Determine the [x, y] coordinate at the center of the cell enclosing the given text.  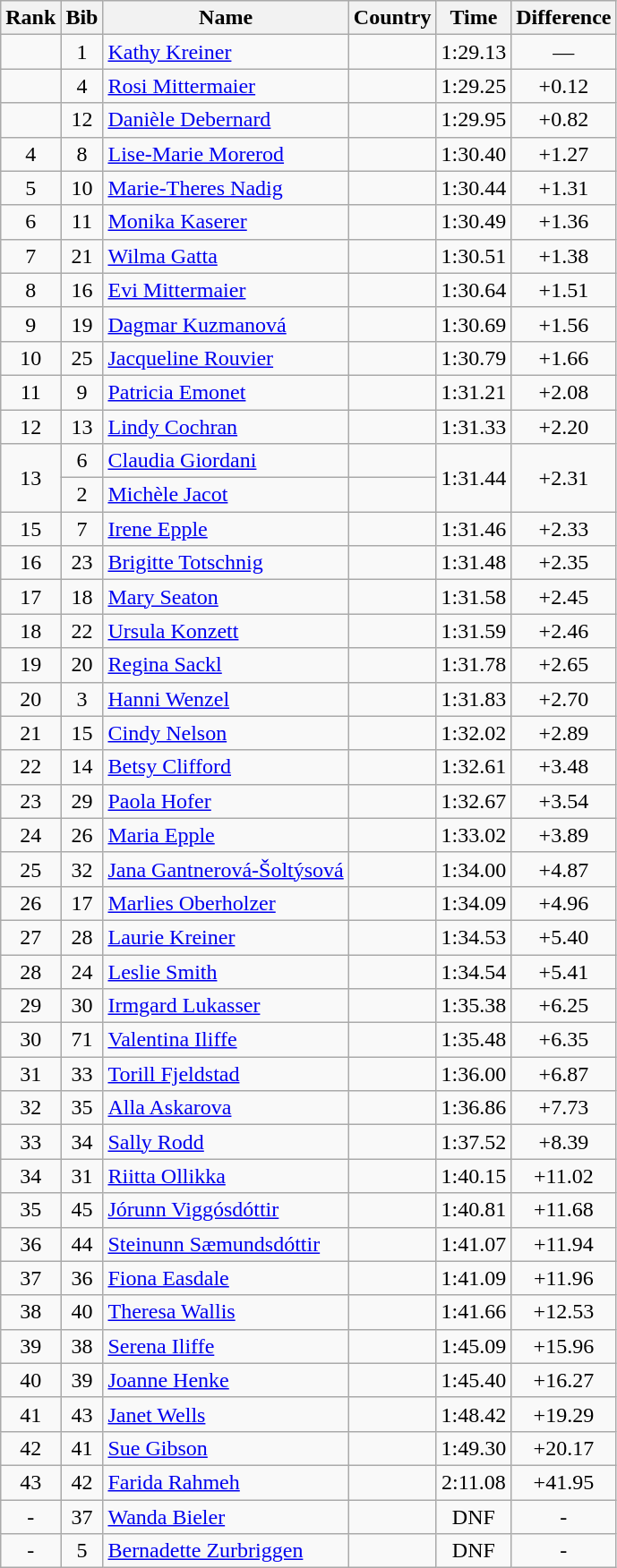
Danièle Debernard [226, 120]
+11.94 [564, 1244]
Dagmar Kuzmanová [226, 324]
1:30.51 [474, 256]
1:29.13 [474, 52]
+5.41 [564, 971]
Country [392, 18]
Wilma Gatta [226, 256]
1:29.95 [474, 120]
1:32.61 [474, 767]
2 [82, 495]
+1.56 [564, 324]
Maria Epple [226, 835]
Ursula Konzett [226, 631]
Jórunn Viggósdóttir [226, 1210]
Bib [82, 18]
+2.20 [564, 427]
Marlies Oberholzer [226, 903]
+2.33 [564, 529]
+2.31 [564, 478]
+4.87 [564, 869]
Steinunn Sæmundsdóttir [226, 1244]
1:31.83 [474, 699]
1:30.79 [474, 358]
1:34.09 [474, 903]
Lindy Cochran [226, 427]
Michèle Jacot [226, 495]
+15.96 [564, 1346]
+11.02 [564, 1176]
+2.89 [564, 733]
Serena Iliffe [226, 1346]
+1.36 [564, 222]
Joanne Henke [226, 1380]
+7.73 [564, 1108]
Sally Rodd [226, 1142]
Claudia Giordani [226, 461]
Leslie Smith [226, 971]
1:32.02 [474, 733]
1:31.59 [474, 631]
+1.38 [564, 256]
1 [82, 52]
+3.48 [564, 767]
1:45.09 [474, 1346]
1:31.48 [474, 563]
+11.68 [564, 1210]
+12.53 [564, 1312]
45 [82, 1210]
1:29.25 [474, 86]
Lise-Marie Morerod [226, 154]
+6.87 [564, 1074]
+1.66 [564, 358]
1:31.21 [474, 392]
1:41.66 [474, 1312]
1:34.53 [474, 937]
+0.82 [564, 120]
1:34.54 [474, 971]
+19.29 [564, 1414]
1:37.52 [474, 1142]
Betsy Clifford [226, 767]
+6.25 [564, 1006]
+16.27 [564, 1380]
+2.45 [564, 597]
71 [82, 1040]
Wanda Bieler [226, 1517]
+2.46 [564, 631]
+3.89 [564, 835]
Kathy Kreiner [226, 52]
+1.51 [564, 290]
Bernadette Zurbriggen [226, 1551]
+2.70 [564, 699]
1:36.86 [474, 1108]
1:35.38 [474, 1006]
3 [82, 699]
+5.40 [564, 937]
1:30.40 [474, 154]
1:49.30 [474, 1448]
1:31.58 [474, 597]
Paola Hofer [226, 801]
Brigitte Totschnig [226, 563]
+2.65 [564, 665]
1:34.00 [474, 869]
Difference [564, 18]
1:33.02 [474, 835]
Marie-Theres Nadig [226, 188]
+1.27 [564, 154]
1:35.48 [474, 1040]
27 [30, 937]
Riitta Ollikka [226, 1176]
Rank [30, 18]
Laurie Kreiner [226, 937]
1:45.40 [474, 1380]
1:31.78 [474, 665]
Irene Epple [226, 529]
1:30.49 [474, 222]
+11.96 [564, 1278]
Name [226, 18]
+8.39 [564, 1142]
Farida Rahmeh [226, 1482]
1:30.44 [474, 188]
1:40.15 [474, 1176]
1:32.67 [474, 801]
+3.54 [564, 801]
2:11.08 [474, 1482]
1:31.33 [474, 427]
Mary Seaton [226, 597]
Evi Mittermaier [226, 290]
Sue Gibson [226, 1448]
Torill Fjeldstad [226, 1074]
Hanni Wenzel [226, 699]
14 [82, 767]
+20.17 [564, 1448]
1:41.09 [474, 1278]
Regina Sackl [226, 665]
1:40.81 [474, 1210]
Janet Wells [226, 1414]
— [564, 52]
Alla Askarova [226, 1108]
1:31.46 [474, 529]
1:31.44 [474, 478]
Fiona Easdale [226, 1278]
Rosi Mittermaier [226, 86]
Theresa Wallis [226, 1312]
+4.96 [564, 903]
+1.31 [564, 188]
Jacqueline Rouvier [226, 358]
+6.35 [564, 1040]
Monika Kaserer [226, 222]
1:36.00 [474, 1074]
+2.35 [564, 563]
Time [474, 18]
1:30.69 [474, 324]
1:48.42 [474, 1414]
Patricia Emonet [226, 392]
Cindy Nelson [226, 733]
+41.95 [564, 1482]
+2.08 [564, 392]
1:41.07 [474, 1244]
Irmgard Lukasser [226, 1006]
+0.12 [564, 86]
Valentina Iliffe [226, 1040]
44 [82, 1244]
Jana Gantnerová-Šoltýsová [226, 869]
1:30.64 [474, 290]
